Find where the given text appears and provide that cell's center as (x, y) coordinate. 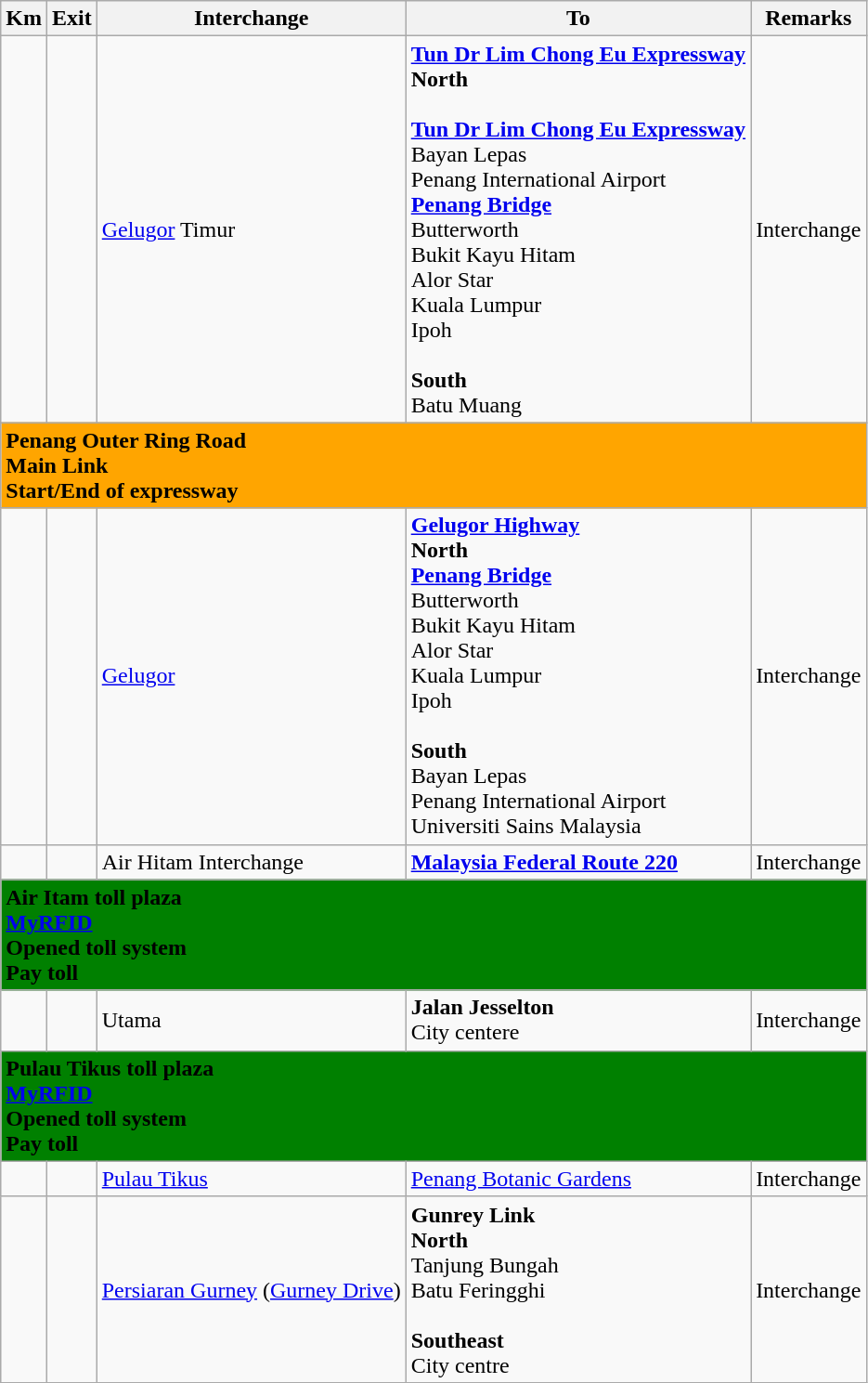
Pulau Tikus toll plaza MyRFID Opened toll systemPay toll (434, 1105)
Malaysia Federal Route 220 (577, 862)
Persiaran Gurney (Gurney Drive) (251, 1289)
Gunrey LinkNorthTanjung BungahBatu FeringghiSoutheastCity centre (577, 1289)
Exit (71, 19)
To (577, 19)
Gelugor Timur (251, 229)
Penang Outer Ring RoadMain LinkStart/End of expressway (434, 465)
Air Hitam Interchange (251, 862)
Gelugor (251, 676)
Jalan JesseltonCity centere (577, 1020)
Pulau Tikus (251, 1179)
Penang Botanic Gardens (577, 1179)
Utama (251, 1020)
Km (24, 19)
Air Itam toll plaza MyRFID Opened toll systemPay toll (434, 934)
Remarks (809, 19)
